Provide the [X, Y] coordinate of the cell's center where the given text is located.  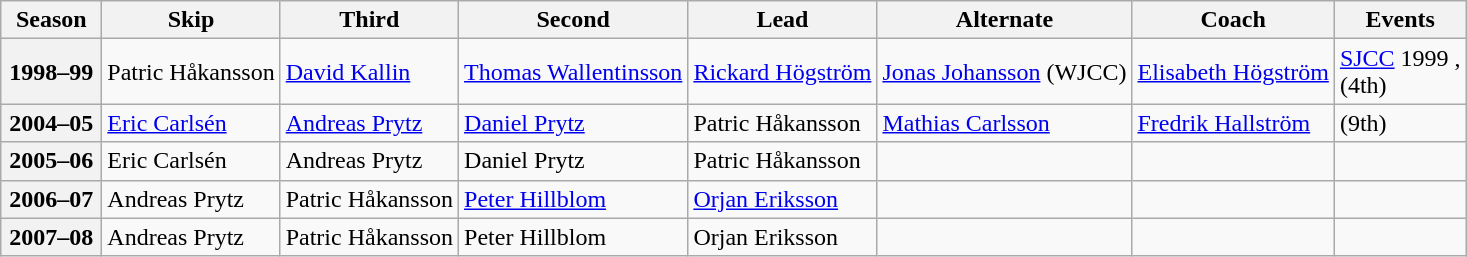
Season [52, 20]
Alternate [1004, 20]
SJCC 1999 , (4th) [1400, 72]
2007–08 [52, 237]
Jonas Johansson (WJCC) [1004, 72]
David Kallin [369, 72]
2006–07 [52, 199]
Lead [782, 20]
Coach [1233, 20]
Rickard Högström [782, 72]
Events [1400, 20]
Thomas Wallentinsson [574, 72]
Elisabeth Högström [1233, 72]
Mathias Carlsson [1004, 123]
2005–06 [52, 161]
Second [574, 20]
Third [369, 20]
Skip [191, 20]
2004–05 [52, 123]
(9th) [1400, 123]
Fredrik Hallström [1233, 123]
1998–99 [52, 72]
